Output the (x, y) coordinate of the center of the cell containing the given text.  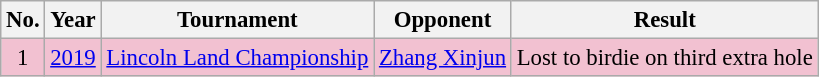
Lincoln Land Championship (238, 58)
Lost to birdie on third extra hole (664, 58)
No. (23, 20)
Year (73, 20)
Opponent (443, 20)
2019 (73, 58)
Result (664, 20)
Zhang Xinjun (443, 58)
Tournament (238, 20)
1 (23, 58)
